Provide the [x, y] coordinate of the cell's center where the given text is located.  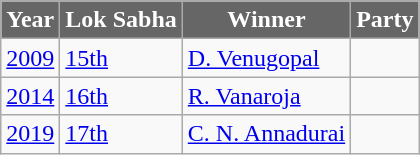
Lok Sabha [121, 20]
D. Venugopal [266, 58]
16th [121, 96]
2009 [30, 58]
2019 [30, 134]
Year [30, 20]
17th [121, 134]
2014 [30, 96]
15th [121, 58]
C. N. Annadurai [266, 134]
Party [385, 20]
R. Vanaroja [266, 96]
Winner [266, 20]
